From the cell containing the given text, extract its center point as [x, y] coordinate. 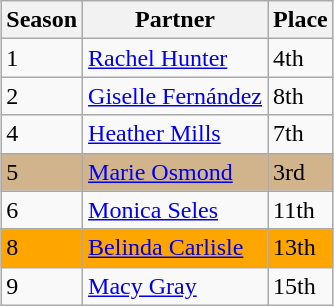
6 [42, 210]
Marie Osmond [176, 172]
15th [301, 286]
1 [42, 58]
Season [42, 20]
5 [42, 172]
Monica Seles [176, 210]
Heather Mills [176, 134]
Macy Gray [176, 286]
Rachel Hunter [176, 58]
3rd [301, 172]
2 [42, 96]
11th [301, 210]
9 [42, 286]
8 [42, 248]
13th [301, 248]
Partner [176, 20]
4 [42, 134]
Giselle Fernández [176, 96]
Belinda Carlisle [176, 248]
7th [301, 134]
8th [301, 96]
4th [301, 58]
Place [301, 20]
